Search for the cell housing the specified text and yield its (x, y) center coordinate. 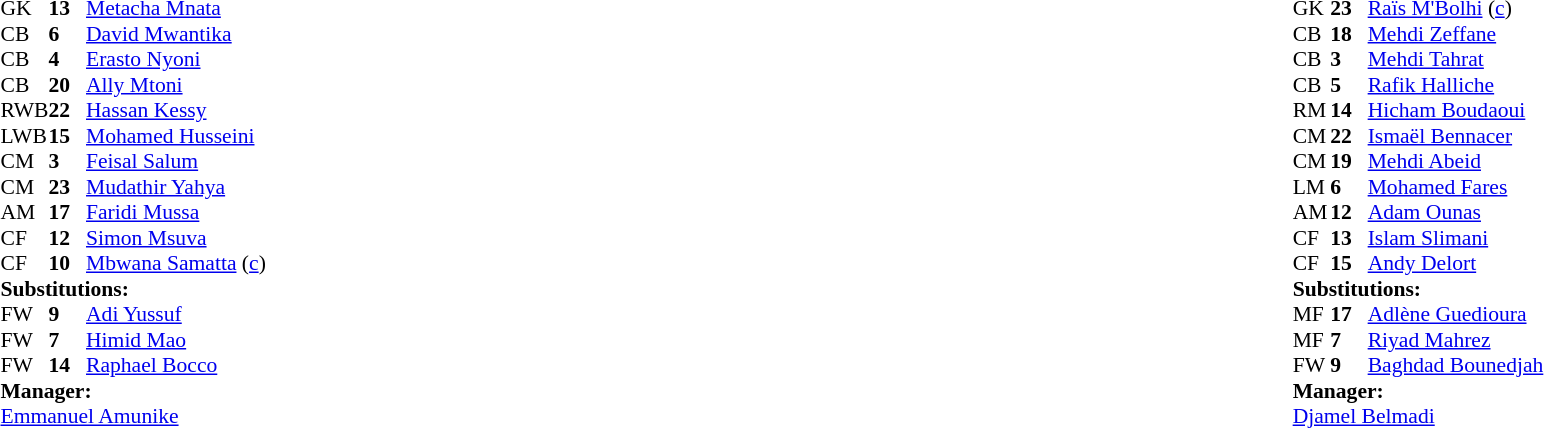
RM (1312, 111)
4 (67, 59)
Rafik Halliche (1456, 85)
RWB (24, 111)
Ally Mtoni (176, 85)
Hassan Kessy (176, 111)
Mudathir Yahya (176, 187)
Mehdi Abeid (1456, 161)
5 (1349, 85)
Mohamed Fares (1456, 187)
Ismaël Bennacer (1456, 136)
20 (67, 85)
19 (1349, 161)
Adlène Guedioura (1456, 315)
Adam Ounas (1456, 213)
LM (1312, 187)
Baghdad Bounedjah (1456, 365)
Raphael Bocco (176, 365)
Andy Delort (1456, 263)
23 (67, 187)
Mbwana Samatta (c) (176, 263)
Erasto Nyoni (176, 59)
Mehdi Tahrat (1456, 59)
Riyad Mahrez (1456, 340)
Mohamed Husseini (176, 136)
Adi Yussuf (176, 315)
David Mwantika (176, 34)
18 (1349, 34)
LWB (24, 136)
Hicham Boudaoui (1456, 111)
Himid Mao (176, 340)
Islam Slimani (1456, 238)
Feisal Salum (176, 161)
13 (1349, 238)
Mehdi Zeffane (1456, 34)
10 (67, 263)
Simon Msuva (176, 238)
Faridi Mussa (176, 213)
